Find where the given text appears and provide that cell's center as (X, Y) coordinate. 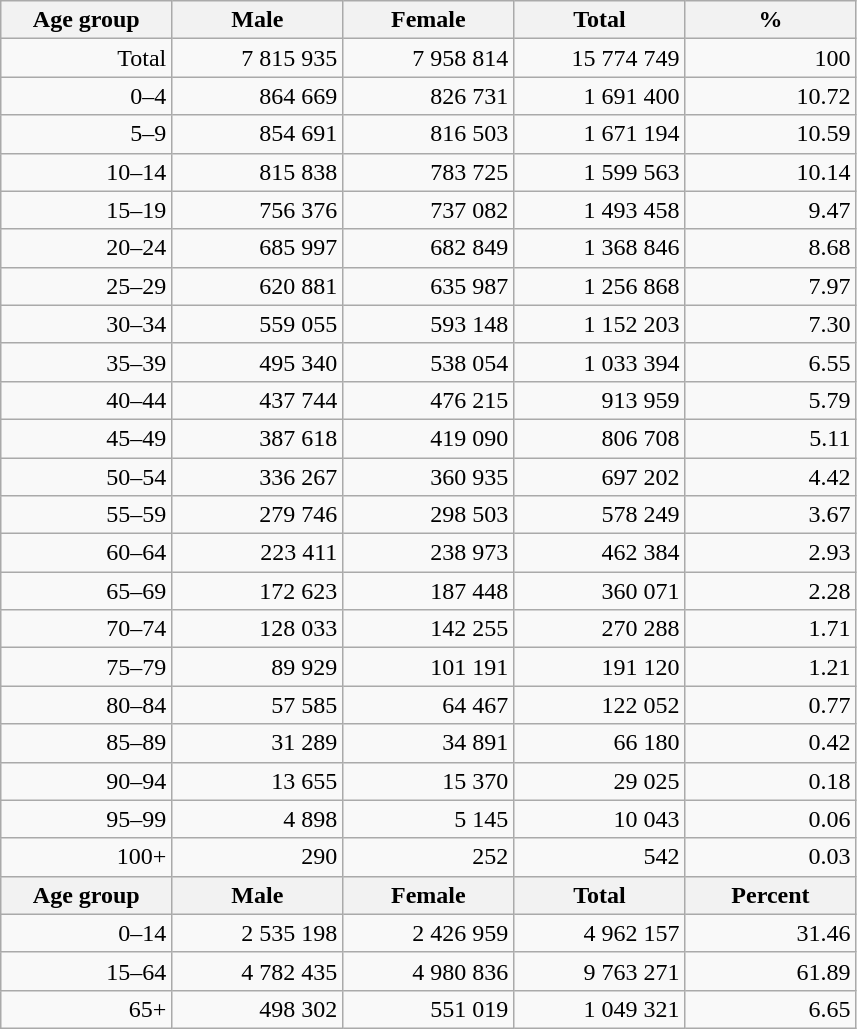
% (770, 20)
55–59 (86, 515)
20–24 (86, 248)
756 376 (258, 210)
538 054 (428, 362)
10.14 (770, 172)
2 535 198 (258, 933)
290 (258, 857)
35–39 (86, 362)
826 731 (428, 96)
8.68 (770, 248)
31.46 (770, 933)
238 973 (428, 553)
864 669 (258, 96)
7 958 814 (428, 58)
5 145 (428, 819)
85–89 (86, 743)
191 120 (600, 667)
15–19 (86, 210)
635 987 (428, 286)
854 691 (258, 134)
172 623 (258, 591)
6.65 (770, 1009)
15 370 (428, 781)
128 033 (258, 629)
Percent (770, 895)
298 503 (428, 515)
64 467 (428, 705)
90–94 (86, 781)
10.59 (770, 134)
15–64 (86, 971)
66 180 (600, 743)
685 997 (258, 248)
101 191 (428, 667)
122 052 (600, 705)
0.03 (770, 857)
4 962 157 (600, 933)
806 708 (600, 438)
593 148 (428, 324)
4 898 (258, 819)
551 019 (428, 1009)
7.97 (770, 286)
57 585 (258, 705)
100+ (86, 857)
31 289 (258, 743)
542 (600, 857)
252 (428, 857)
360 935 (428, 477)
0–4 (86, 96)
100 (770, 58)
437 744 (258, 400)
1 599 563 (600, 172)
816 503 (428, 134)
1.21 (770, 667)
419 090 (428, 438)
387 618 (258, 438)
462 384 (600, 553)
620 881 (258, 286)
737 082 (428, 210)
815 838 (258, 172)
1 049 321 (600, 1009)
1 691 400 (600, 96)
7.30 (770, 324)
0.77 (770, 705)
697 202 (600, 477)
187 448 (428, 591)
4 782 435 (258, 971)
10 043 (600, 819)
5–9 (86, 134)
65–69 (86, 591)
15 774 749 (600, 58)
2 426 959 (428, 933)
495 340 (258, 362)
65+ (86, 1009)
783 725 (428, 172)
3.67 (770, 515)
1.71 (770, 629)
1 493 458 (600, 210)
45–49 (86, 438)
0.06 (770, 819)
360 071 (600, 591)
95–99 (86, 819)
10–14 (86, 172)
913 959 (600, 400)
10.72 (770, 96)
0.42 (770, 743)
40–44 (86, 400)
75–79 (86, 667)
1 152 203 (600, 324)
60–64 (86, 553)
30–34 (86, 324)
498 302 (258, 1009)
80–84 (86, 705)
0.18 (770, 781)
13 655 (258, 781)
25–29 (86, 286)
29 025 (600, 781)
336 267 (258, 477)
4 980 836 (428, 971)
2.28 (770, 591)
1 368 846 (600, 248)
70–74 (86, 629)
5.79 (770, 400)
682 849 (428, 248)
5.11 (770, 438)
89 929 (258, 667)
0–14 (86, 933)
578 249 (600, 515)
476 215 (428, 400)
34 891 (428, 743)
6.55 (770, 362)
1 033 394 (600, 362)
1 671 194 (600, 134)
1 256 868 (600, 286)
7 815 935 (258, 58)
9 763 271 (600, 971)
142 255 (428, 629)
4.42 (770, 477)
223 411 (258, 553)
279 746 (258, 515)
559 055 (258, 324)
2.93 (770, 553)
9.47 (770, 210)
270 288 (600, 629)
50–54 (86, 477)
61.89 (770, 971)
